Scan for the cell matching the given text and deliver its (X, Y) coordinate at center. 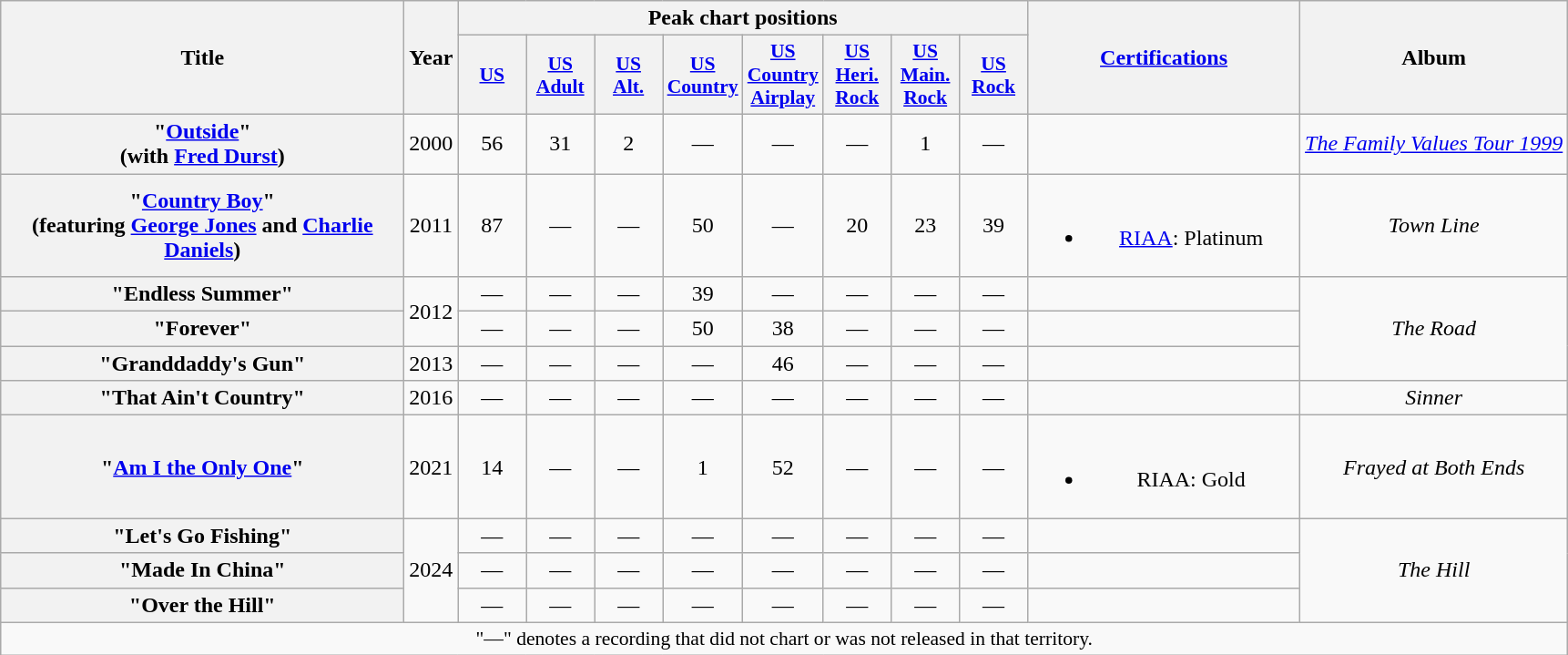
31 (561, 144)
Album (1434, 58)
2011 (432, 224)
"Am I the Only One" (202, 466)
52 (783, 466)
"Outside"(with Fred Durst) (202, 144)
"Granddaddy's Gun" (202, 363)
20 (858, 224)
Frayed at Both Ends (1434, 466)
"Forever" (202, 329)
"Endless Summer" (202, 294)
87 (492, 224)
RIAA: Gold (1164, 466)
USAlt. (628, 75)
2024 (432, 570)
2 (628, 144)
"That Ain't Country" (202, 398)
2021 (432, 466)
"Over the Hill" (202, 605)
38 (783, 329)
The Hill (1434, 570)
2016 (432, 398)
Town Line (1434, 224)
Year (432, 58)
Sinner (1434, 398)
46 (783, 363)
USAdult (561, 75)
USCountry Airplay (783, 75)
56 (492, 144)
US (492, 75)
"Let's Go Fishing" (202, 536)
"Country Boy"(featuring George Jones and Charlie Daniels) (202, 224)
RIAA: Platinum (1164, 224)
Peak chart positions (743, 18)
2013 (432, 363)
Title (202, 58)
"—" denotes a recording that did not chart or was not released in that territory. (785, 639)
USMain. Rock (925, 75)
Certifications (1164, 58)
2000 (432, 144)
"Made In China" (202, 570)
The Road (1434, 329)
23 (925, 224)
2012 (432, 312)
USRock (994, 75)
USHeri. Rock (858, 75)
The Family Values Tour 1999 (1434, 144)
USCountry (703, 75)
14 (492, 466)
